From the cell containing the given text, extract its center point as [x, y] coordinate. 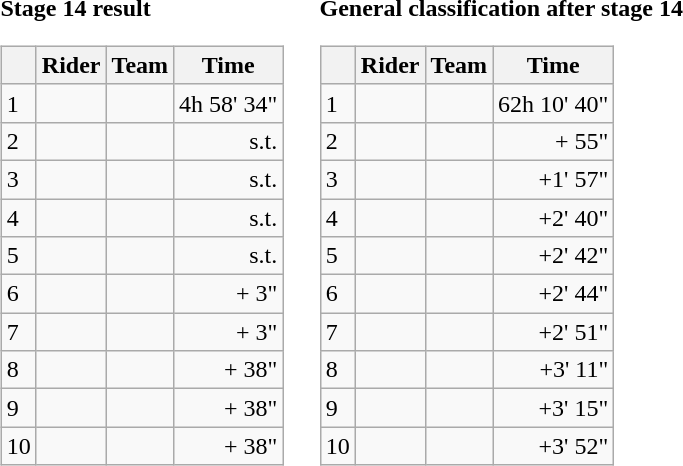
+2' 40" [554, 217]
+3' 52" [554, 446]
62h 10' 40" [554, 103]
+3' 15" [554, 408]
+2' 42" [554, 256]
4h 58' 34" [228, 103]
+2' 51" [554, 332]
+1' 57" [554, 179]
+3' 11" [554, 370]
+2' 44" [554, 294]
+ 55" [554, 141]
